Pinpoint the cell where the given text exists, returning its [x, y] midpoint coordinate. 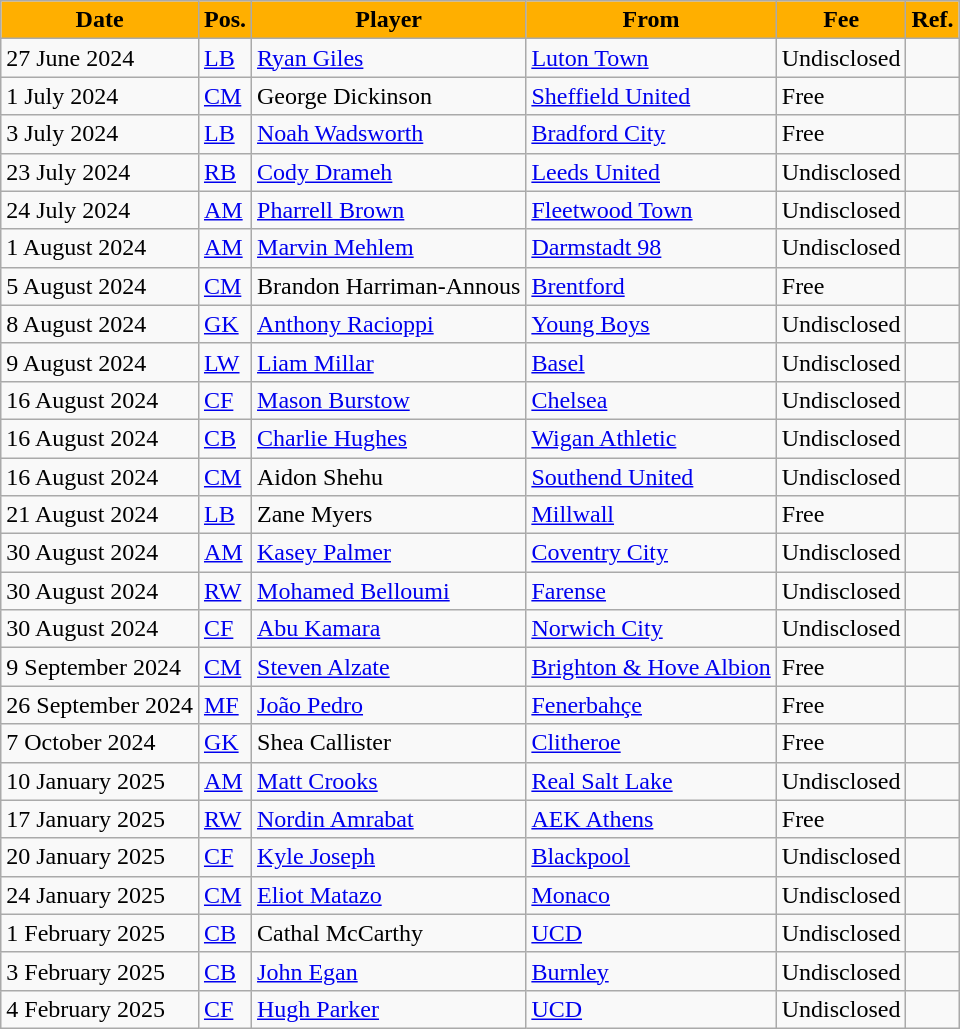
3 July 2024 [100, 134]
Leeds United [651, 172]
George Dickinson [389, 96]
Zane Myers [389, 515]
AEK Athens [651, 819]
Pos. [224, 20]
João Pedro [389, 705]
10 January 2025 [100, 781]
Aidon Shehu [389, 477]
26 September 2024 [100, 705]
Fleetwood Town [651, 210]
Player [389, 20]
Bradford City [651, 134]
9 August 2024 [100, 362]
John Egan [389, 971]
Young Boys [651, 324]
17 January 2025 [100, 819]
Nordin Amrabat [389, 819]
Monaco [651, 895]
21 August 2024 [100, 515]
Pharrell Brown [389, 210]
Basel [651, 362]
Marvin Mehlem [389, 248]
Cody Drameh [389, 172]
Mohamed Belloumi [389, 591]
Millwall [651, 515]
Brandon Harriman-Annous [389, 286]
23 July 2024 [100, 172]
Eliot Matazo [389, 895]
Darmstadt 98 [651, 248]
Real Salt Lake [651, 781]
Sheffield United [651, 96]
Ryan Giles [389, 58]
Brighton & Hove Albion [651, 667]
5 August 2024 [100, 286]
Kasey Palmer [389, 553]
Blackpool [651, 857]
Abu Kamara [389, 629]
20 January 2025 [100, 857]
Chelsea [651, 400]
Anthony Racioppi [389, 324]
Hugh Parker [389, 1009]
From [651, 20]
Norwich City [651, 629]
3 February 2025 [100, 971]
Farense [651, 591]
Charlie Hughes [389, 438]
1 July 2024 [100, 96]
Coventry City [651, 553]
Date [100, 20]
4 February 2025 [100, 1009]
24 July 2024 [100, 210]
Fee [841, 20]
Mason Burstow [389, 400]
Liam Millar [389, 362]
MF [224, 705]
LW [224, 362]
Shea Callister [389, 743]
Burnley [651, 971]
RB [224, 172]
24 January 2025 [100, 895]
Clitheroe [651, 743]
Southend United [651, 477]
8 August 2024 [100, 324]
Brentford [651, 286]
Ref. [932, 20]
Steven Alzate [389, 667]
9 September 2024 [100, 667]
Fenerbahçe [651, 705]
7 October 2024 [100, 743]
Kyle Joseph [389, 857]
Luton Town [651, 58]
1 August 2024 [100, 248]
1 February 2025 [100, 933]
27 June 2024 [100, 58]
Cathal McCarthy [389, 933]
Wigan Athletic [651, 438]
Matt Crooks [389, 781]
Noah Wadsworth [389, 134]
